From the cell containing the given text, extract its center point as (x, y) coordinate. 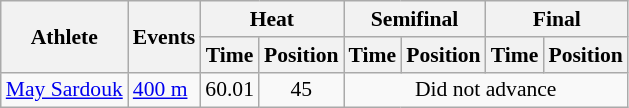
Athlete (64, 36)
45 (301, 90)
400 m (164, 90)
Semifinal (415, 19)
60.01 (230, 90)
Did not advance (486, 90)
Final (557, 19)
May Sardouk (64, 90)
Heat (272, 19)
Events (164, 36)
